Return [X, Y] of the center of cell containing provided text 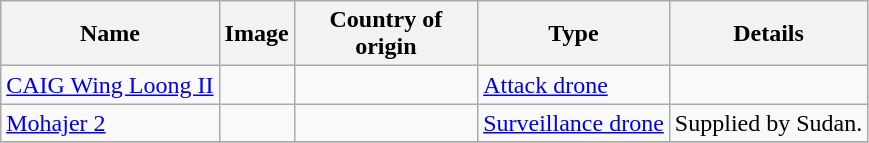
Mohajer 2 [110, 123]
Name [110, 34]
Details [768, 34]
Country of origin [386, 34]
Image [256, 34]
Surveillance drone [574, 123]
Type [574, 34]
CAIG Wing Loong II [110, 85]
Supplied by Sudan. [768, 123]
Attack drone [574, 85]
